From the cell containing the given text, extract its center point as (X, Y) coordinate. 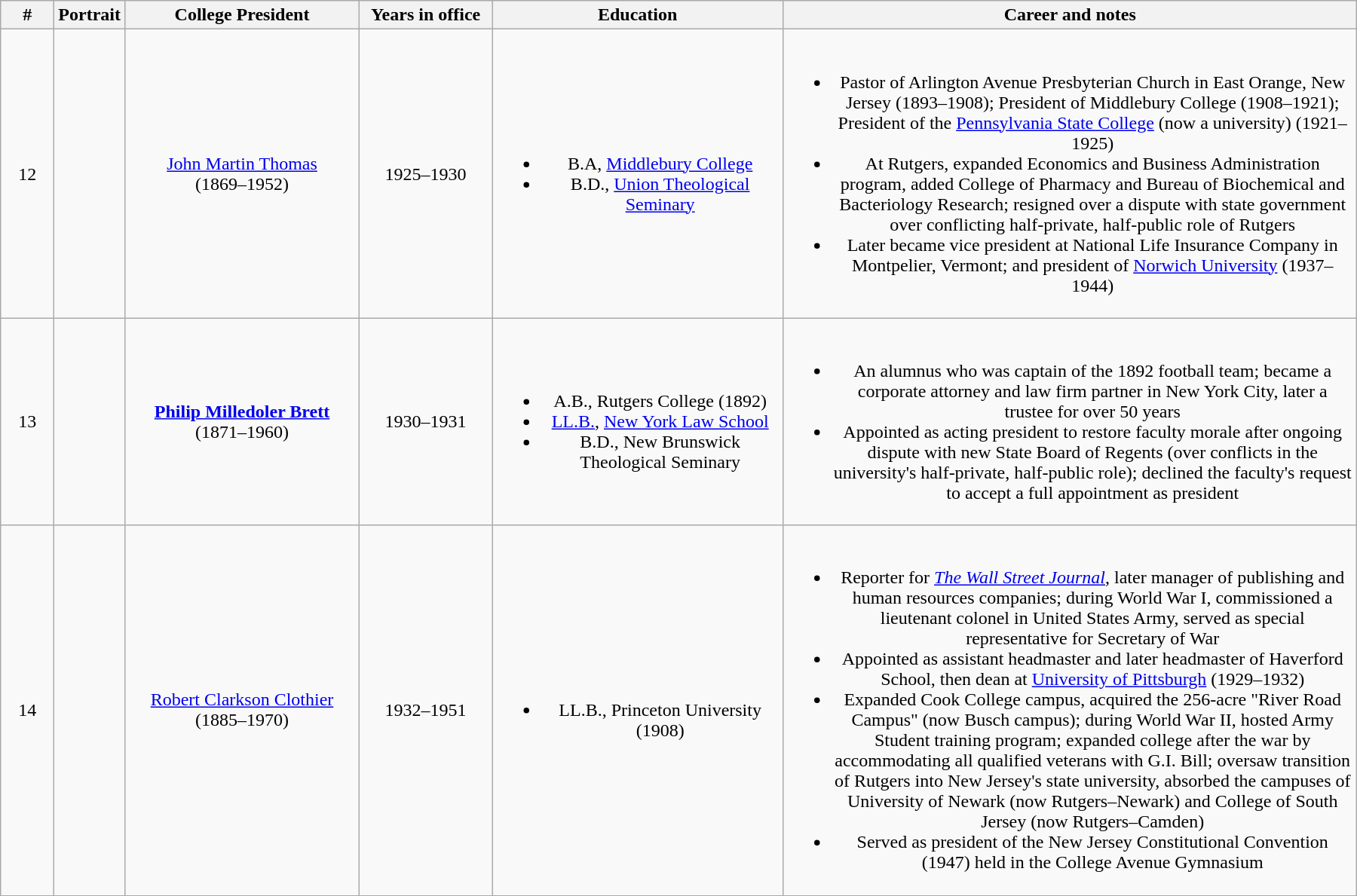
13 (27, 422)
Career and notes (1071, 15)
LL.B., Princeton University (1908) (638, 710)
B.A, Middlebury CollegeB.D., Union Theological Seminary (638, 173)
A.B., Rutgers College (1892)LL.B., New York Law SchoolB.D., New Brunswick Theological Seminary (638, 422)
1930–1931 (426, 422)
Philip Milledoler Brett(1871–1960) (241, 422)
College President (241, 15)
Years in office (426, 15)
1925–1930 (426, 173)
Education (638, 15)
12 (27, 173)
Portrait (90, 15)
14 (27, 710)
John Martin Thomas(1869–1952) (241, 173)
1932–1951 (426, 710)
Robert Clarkson Clothier(1885–1970) (241, 710)
# (27, 15)
